Output the [x, y] coordinate of the center of the cell containing the given text.  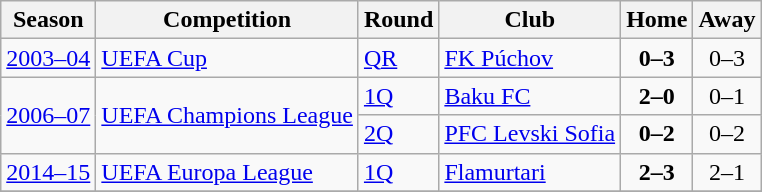
Round [398, 20]
0–1 [727, 96]
UEFA Champions League [228, 115]
Away [727, 20]
2014–15 [48, 172]
2003–04 [48, 58]
2–1 [727, 172]
Home [657, 20]
Baku FC [530, 96]
Competition [228, 20]
Season [48, 20]
UEFA Cup [228, 58]
UEFA Europa League [228, 172]
2Q [398, 134]
Club [530, 20]
Flamurtari [530, 172]
PFC Levski Sofia [530, 134]
FK Púchov [530, 58]
2006–07 [48, 115]
2–0 [657, 96]
2–3 [657, 172]
QR [398, 58]
